Locate the cell with the specified text and output its (x, y) center coordinate. 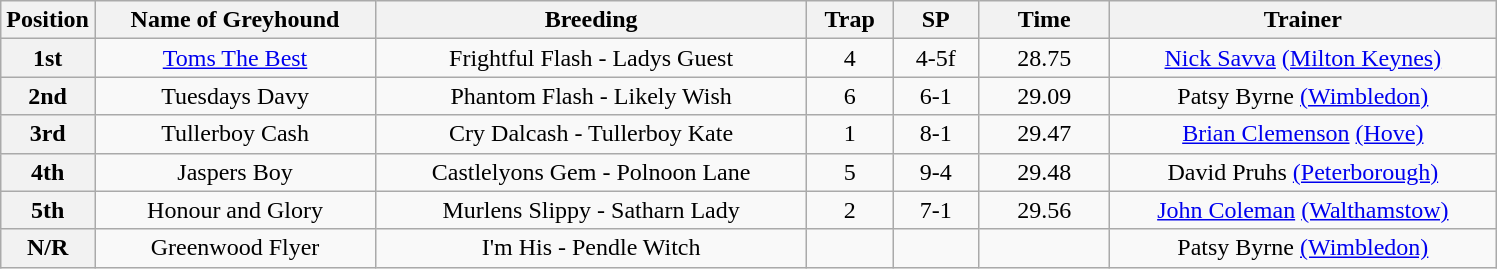
9-4 (936, 172)
Jaspers Boy (234, 172)
3rd (48, 134)
29.47 (1044, 134)
Trainer (1303, 20)
28.75 (1044, 58)
Murlens Slippy - Satharn Lady (592, 210)
2nd (48, 96)
8-1 (936, 134)
Cry Dalcash - Tullerboy Kate (592, 134)
Brian Clemenson (Hove) (1303, 134)
Tuesdays Davy (234, 96)
4 (850, 58)
7-1 (936, 210)
Frightful Flash - Ladys Guest (592, 58)
N/R (48, 248)
David Pruhs (Peterborough) (1303, 172)
6-1 (936, 96)
Name of Greyhound (234, 20)
Time (1044, 20)
I'm His - Pendle Witch (592, 248)
1 (850, 134)
Toms The Best (234, 58)
29.09 (1044, 96)
Honour and Glory (234, 210)
1st (48, 58)
29.48 (1044, 172)
4th (48, 172)
Breeding (592, 20)
29.56 (1044, 210)
SP (936, 20)
2 (850, 210)
5th (48, 210)
6 (850, 96)
4-5f (936, 58)
Castlelyons Gem - Polnoon Lane (592, 172)
Greenwood Flyer (234, 248)
5 (850, 172)
Phantom Flash - Likely Wish (592, 96)
Nick Savva (Milton Keynes) (1303, 58)
Position (48, 20)
John Coleman (Walthamstow) (1303, 210)
Trap (850, 20)
Tullerboy Cash (234, 134)
